Provide the [x, y] coordinate of the cell's center where the given text is located.  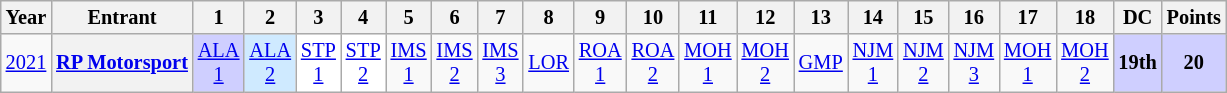
14 [873, 17]
IMS1 [409, 63]
Points [1194, 17]
16 [974, 17]
8 [548, 17]
ALA1 [219, 63]
Entrant [122, 17]
5 [409, 17]
IMS2 [455, 63]
ROA1 [600, 63]
9 [600, 17]
2021 [26, 63]
18 [1084, 17]
15 [923, 17]
4 [364, 17]
17 [1028, 17]
10 [654, 17]
DC [1138, 17]
13 [821, 17]
NJM3 [974, 63]
RP Motorsport [122, 63]
3 [318, 17]
NJM2 [923, 63]
11 [708, 17]
19th [1138, 63]
ALA2 [270, 63]
2 [270, 17]
NJM1 [873, 63]
7 [500, 17]
6 [455, 17]
20 [1194, 63]
IMS3 [500, 63]
ROA2 [654, 63]
GMP [821, 63]
STP1 [318, 63]
LOR [548, 63]
STP2 [364, 63]
1 [219, 17]
Year [26, 17]
12 [766, 17]
